Provide the (X, Y) coordinate of the cell's center where the given text is located.  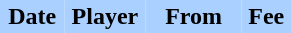
From (194, 16)
Fee (266, 16)
Date (32, 16)
Player (106, 16)
